Extract the [x, y] coordinate from the center of the cell holding the provided text.  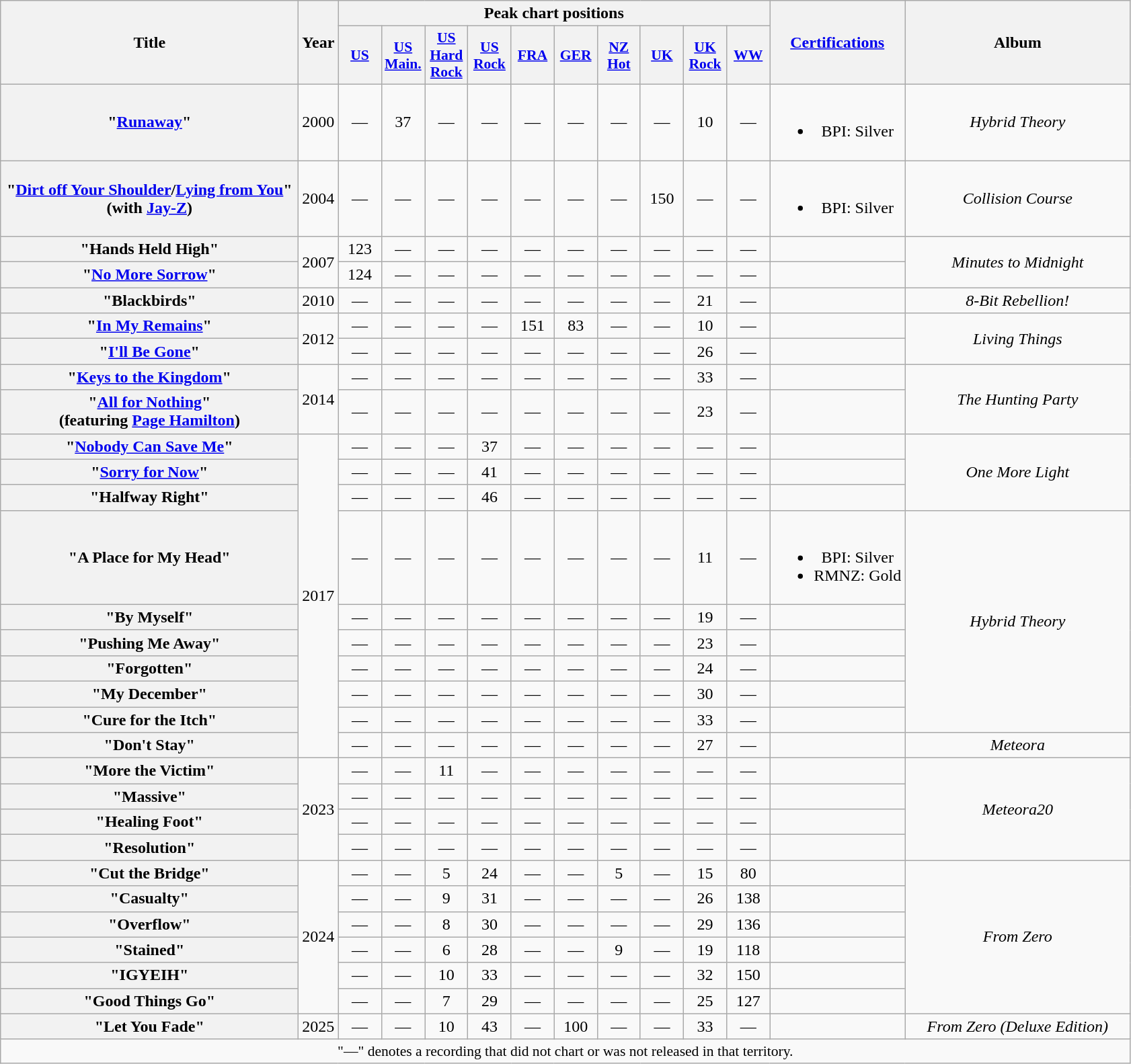
Living Things [1018, 339]
151 [533, 326]
8-Bit Rebellion! [1018, 300]
Minutes to Midnight [1018, 262]
Certifications [838, 43]
136 [748, 924]
15 [705, 873]
Collision Course [1018, 198]
"A Place for My Head" [149, 557]
Meteora20 [1018, 809]
"Blackbirds" [149, 300]
One More Light [1018, 472]
80 [748, 873]
"Cure for the Itch" [149, 720]
The Hunting Party [1018, 399]
"Casualty" [149, 899]
118 [748, 950]
"Pushing Me Away" [149, 643]
"Cut the Bridge" [149, 873]
"Halfway Right" [149, 497]
From Zero (Deluxe Edition) [1018, 1026]
2010 [319, 300]
127 [748, 1001]
USRock [490, 55]
31 [490, 899]
2024 [319, 937]
83 [576, 326]
32 [705, 975]
7 [446, 1001]
"More the Victim" [149, 771]
GER [576, 55]
UKRock [705, 55]
"Good Things Go" [149, 1001]
"—" denotes a recording that did not chart or was not released in that territory. [565, 1051]
28 [490, 950]
"Keys to the Kingdom" [149, 377]
Meteora [1018, 745]
41 [490, 472]
"All for Nothing"(featuring Page Hamilton) [149, 411]
UK [662, 55]
"Nobody Can Save Me" [149, 446]
"Resolution" [149, 848]
2023 [319, 809]
123 [360, 249]
"In My Remains" [149, 326]
From Zero [1018, 937]
US Main. [403, 55]
"No More Sorrow" [149, 275]
21 [705, 300]
2025 [319, 1026]
"Dirt off Your Shoulder/Lying from You"(with Jay-Z) [149, 198]
USHardRock [446, 55]
FRA [533, 55]
46 [490, 497]
100 [576, 1026]
"Hands Held High" [149, 249]
"Massive" [149, 796]
2004 [319, 198]
"Sorry for Now" [149, 472]
"By Myself" [149, 617]
2000 [319, 122]
WW [748, 55]
6 [446, 950]
"Forgotten" [149, 668]
2007 [319, 262]
NZHot [619, 55]
124 [360, 275]
"IGYEIH" [149, 975]
"I'll Be Gone" [149, 352]
"Don't Stay" [149, 745]
27 [705, 745]
43 [490, 1026]
Peak chart positions [554, 13]
"Overflow" [149, 924]
Title [149, 43]
25 [705, 1001]
"Runaway" [149, 122]
Album [1018, 43]
8 [446, 924]
Year [319, 43]
138 [748, 899]
US [360, 55]
BPI: SilverRMNZ: Gold [838, 557]
"Let You Fade" [149, 1026]
"Healing Foot" [149, 822]
2014 [319, 399]
2017 [319, 596]
"My December" [149, 694]
"Stained" [149, 950]
2012 [319, 339]
